Output the (x, y) coordinate of the center of the cell containing the given text.  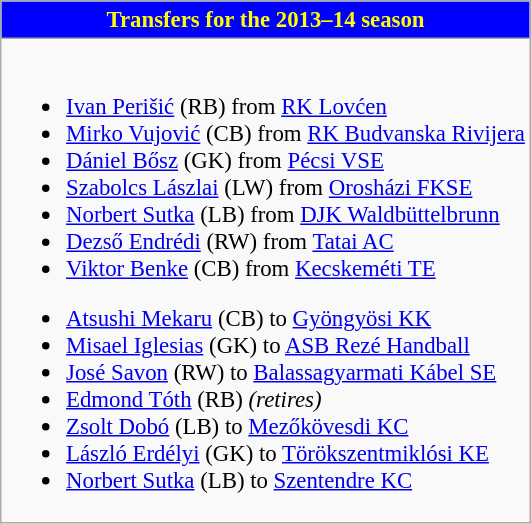
Transfers for the 2013–14 season (266, 20)
